For the text-containing cell, return its midpoint in [x, y] coordinate format. 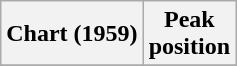
Peakposition [189, 34]
Chart (1959) [72, 34]
